Determine the [X, Y] coordinate at the center of the cell enclosing the given text.  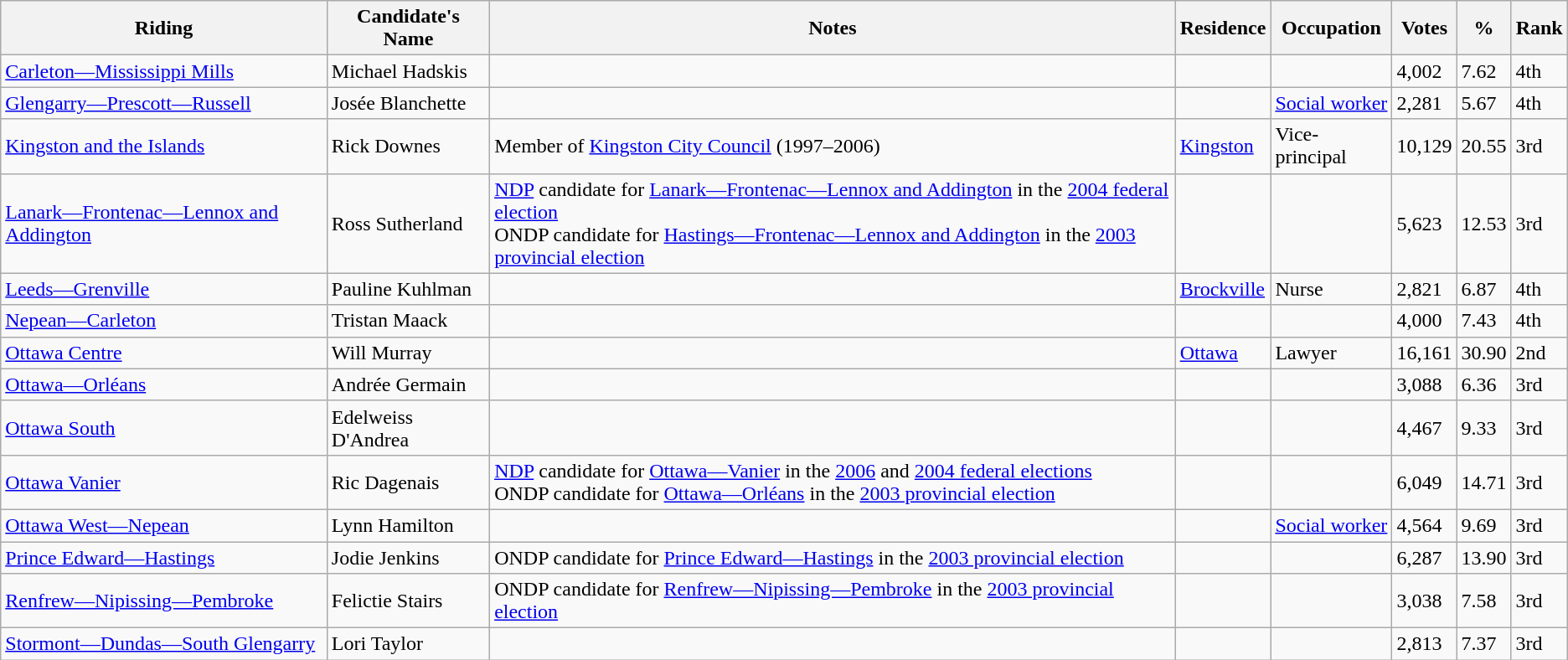
Ottawa Centre [164, 353]
6.36 [1484, 384]
7.37 [1484, 644]
Stormont—Dundas—South Glengarry [164, 644]
Tristan Maack [408, 321]
Renfrew—Nipissing—Pembroke [164, 601]
20.55 [1484, 146]
Ottawa West—Nepean [164, 525]
ONDP candidate for Prince Edward—Hastings in the 2003 provincial election [833, 557]
Josée Blanchette [408, 103]
2,813 [1424, 644]
9.69 [1484, 525]
Ottawa South [164, 427]
6,049 [1424, 482]
Candidate's Name [408, 28]
Michael Hadskis [408, 71]
7.62 [1484, 71]
Vice-principal [1332, 146]
Ric Dagenais [408, 482]
13.90 [1484, 557]
Ottawa—Orléans [164, 384]
Andrée Germain [408, 384]
Lori Taylor [408, 644]
Riding [164, 28]
3,088 [1424, 384]
Leeds—Grenville [164, 289]
6,287 [1424, 557]
NDP candidate for Ottawa—Vanier in the 2006 and 2004 federal elections ONDP candidate for Ottawa—Orléans in the 2003 provincial election [833, 482]
2,281 [1424, 103]
Kingston [1223, 146]
Edelweiss D'Andrea [408, 427]
Will Murray [408, 353]
Lanark—Frontenac—Lennox and Addington [164, 223]
Prince Edward—Hastings [164, 557]
12.53 [1484, 223]
Nurse [1332, 289]
5,623 [1424, 223]
Notes [833, 28]
Occupation [1332, 28]
Ottawa Vanier [164, 482]
6.87 [1484, 289]
14.71 [1484, 482]
% [1484, 28]
Jodie Jenkins [408, 557]
5.67 [1484, 103]
Ottawa [1223, 353]
Rick Downes [408, 146]
4,002 [1424, 71]
Felictie Stairs [408, 601]
Lawyer [1332, 353]
Residence [1223, 28]
2nd [1540, 353]
Rank [1540, 28]
7.58 [1484, 601]
Lynn Hamilton [408, 525]
4,467 [1424, 427]
Pauline Kuhlman [408, 289]
10,129 [1424, 146]
4,000 [1424, 321]
2,821 [1424, 289]
7.43 [1484, 321]
9.33 [1484, 427]
30.90 [1484, 353]
Kingston and the Islands [164, 146]
Nepean—Carleton [164, 321]
4,564 [1424, 525]
Carleton—Mississippi Mills [164, 71]
Glengarry—Prescott—Russell [164, 103]
Votes [1424, 28]
Member of Kingston City Council (1997–2006) [833, 146]
Brockville [1223, 289]
ONDP candidate for Renfrew—Nipissing—Pembroke in the 2003 provincial election [833, 601]
3,038 [1424, 601]
16,161 [1424, 353]
Ross Sutherland [408, 223]
